Pinpoint the cell where the given text exists, returning its [x, y] midpoint coordinate. 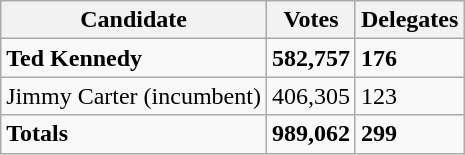
406,305 [310, 96]
176 [409, 58]
Delegates [409, 20]
123 [409, 96]
Jimmy Carter (incumbent) [134, 96]
989,062 [310, 134]
299 [409, 134]
582,757 [310, 58]
Candidate [134, 20]
Votes [310, 20]
Ted Kennedy [134, 58]
Totals [134, 134]
